Provide the [X, Y] coordinate of the cell's center where the given text is located.  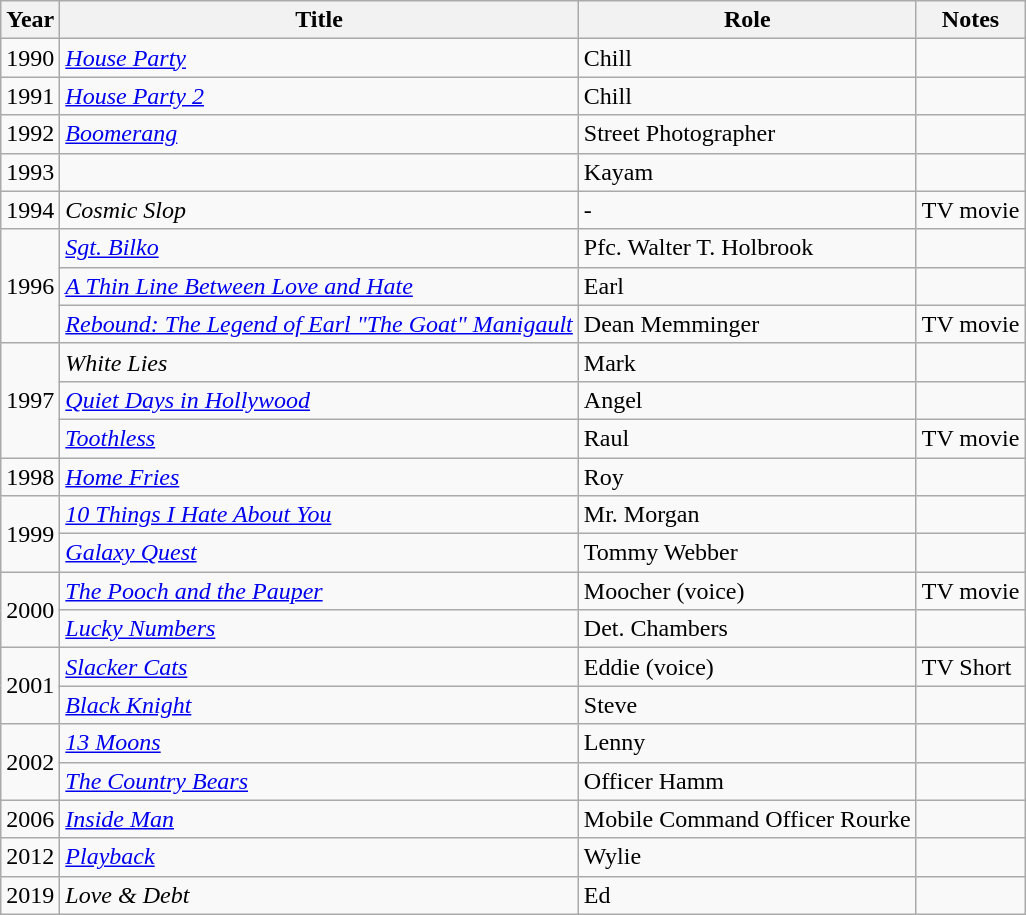
Roy [747, 477]
Street Photographer [747, 134]
1994 [30, 210]
Pfc. Walter T. Holbrook [747, 248]
13 Moons [320, 743]
2006 [30, 819]
Ed [747, 895]
Black Knight [320, 705]
Love & Debt [320, 895]
2002 [30, 762]
2012 [30, 857]
Playback [320, 857]
Boomerang [320, 134]
Lucky Numbers [320, 629]
2019 [30, 895]
White Lies [320, 362]
The Country Bears [320, 781]
Notes [970, 20]
A Thin Line Between Love and Hate [320, 286]
1990 [30, 58]
Inside Man [320, 819]
1993 [30, 172]
Mr. Morgan [747, 515]
1999 [30, 534]
Home Fries [320, 477]
Role [747, 20]
Det. Chambers [747, 629]
Rebound: The Legend of Earl "The Goat" Manigault [320, 324]
Sgt. Bilko [320, 248]
10 Things I Hate About You [320, 515]
Earl [747, 286]
House Party 2 [320, 96]
1998 [30, 477]
Mobile Command Officer Rourke [747, 819]
2000 [30, 610]
Eddie (voice) [747, 667]
Cosmic Slop [320, 210]
Galaxy Quest [320, 553]
Slacker Cats [320, 667]
- [747, 210]
Raul [747, 438]
TV Short [970, 667]
The Pooch and the Pauper [320, 591]
Wylie [747, 857]
1992 [30, 134]
2001 [30, 686]
1997 [30, 400]
1991 [30, 96]
House Party [320, 58]
Year [30, 20]
Kayam [747, 172]
1996 [30, 286]
Dean Memminger [747, 324]
Lenny [747, 743]
Tommy Webber [747, 553]
Title [320, 20]
Moocher (voice) [747, 591]
Toothless [320, 438]
Angel [747, 400]
Mark [747, 362]
Officer Hamm [747, 781]
Quiet Days in Hollywood [320, 400]
Steve [747, 705]
